Locate the cell with the specified text and output its [x, y] center coordinate. 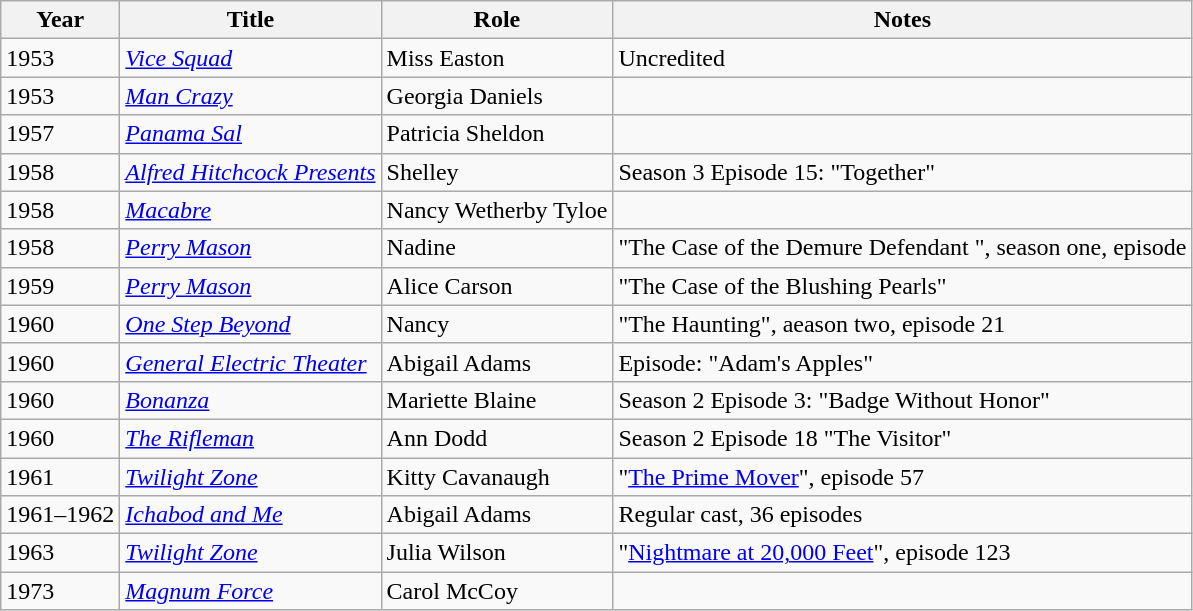
"The Case of the Demure Defendant ", season one, episode [902, 248]
Bonanza [250, 400]
"The Case of the Blushing Pearls" [902, 286]
Carol McCoy [497, 591]
"The Haunting", aeason two, episode 21 [902, 324]
"Nightmare at 20,000 Feet", episode 123 [902, 553]
Season 3 Episode 15: "Together" [902, 172]
Julia Wilson [497, 553]
1973 [60, 591]
1961–1962 [60, 515]
Vice Squad [250, 58]
Alfred Hitchcock Presents [250, 172]
Miss Easton [497, 58]
Man Crazy [250, 96]
Nadine [497, 248]
Title [250, 20]
1963 [60, 553]
Patricia Sheldon [497, 134]
Uncredited [902, 58]
Magnum Force [250, 591]
1961 [60, 477]
Role [497, 20]
Nancy Wetherby Tyloe [497, 210]
Season 2 Episode 3: "Badge Without Honor" [902, 400]
Ichabod and Me [250, 515]
Season 2 Episode 18 "The Visitor" [902, 438]
Shelley [497, 172]
Notes [902, 20]
Ann Dodd [497, 438]
Kitty Cavanaugh [497, 477]
Year [60, 20]
1957 [60, 134]
Georgia Daniels [497, 96]
One Step Beyond [250, 324]
1959 [60, 286]
Nancy [497, 324]
The Rifleman [250, 438]
Episode: "Adam's Apples" [902, 362]
Regular cast, 36 episodes [902, 515]
General Electric Theater [250, 362]
"The Prime Mover", episode 57 [902, 477]
Mariette Blaine [497, 400]
Panama Sal [250, 134]
Macabre [250, 210]
Alice Carson [497, 286]
